Locate the cell with the specified text and output its (x, y) center coordinate. 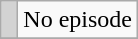
No episode (78, 20)
